Output the (X, Y) coordinate of the center of the cell containing the given text.  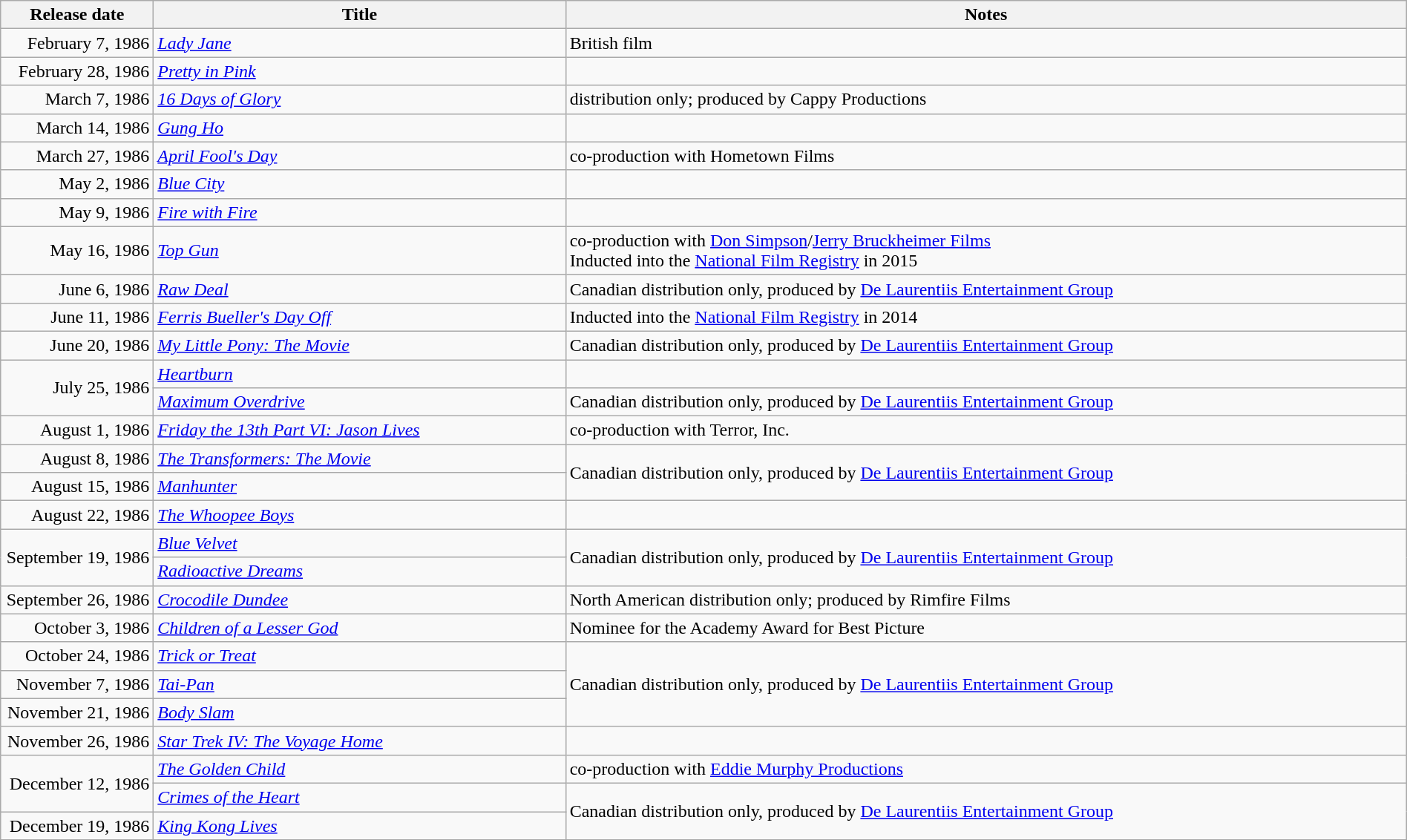
Pretty in Pink (359, 71)
Release date (77, 15)
Title (359, 15)
August 22, 1986 (77, 515)
Notes (985, 15)
June 11, 1986 (77, 317)
King Kong Lives (359, 826)
co-production with Terror, Inc. (985, 430)
November 7, 1986 (77, 684)
March 7, 1986 (77, 99)
16 Days of Glory (359, 99)
Radioactive Dreams (359, 571)
August 1, 1986 (77, 430)
Heartburn (359, 373)
distribution only; produced by Cappy Productions (985, 99)
Gung Ho (359, 128)
Nominee for the Academy Award for Best Picture (985, 628)
June 20, 1986 (77, 345)
Friday the 13th Part VI: Jason Lives (359, 430)
October 3, 1986 (77, 628)
Star Trek IV: The Voyage Home (359, 741)
Lady Jane (359, 43)
British film (985, 43)
March 27, 1986 (77, 156)
Blue Velvet (359, 543)
Crimes of the Heart (359, 797)
August 15, 1986 (77, 487)
November 21, 1986 (77, 712)
co-production with Don Simpson/Jerry Bruckheimer FilmsInducted into the National Film Registry in 2015 (985, 251)
My Little Pony: The Movie (359, 345)
Top Gun (359, 251)
co-production with Eddie Murphy Productions (985, 769)
December 19, 1986 (77, 826)
February 28, 1986 (77, 71)
December 12, 1986 (77, 783)
October 24, 1986 (77, 656)
Trick or Treat (359, 656)
August 8, 1986 (77, 459)
May 9, 1986 (77, 212)
Blue City (359, 184)
February 7, 1986 (77, 43)
September 19, 1986 (77, 557)
Children of a Lesser God (359, 628)
Tai-Pan (359, 684)
Manhunter (359, 487)
Fire with Fire (359, 212)
May 16, 1986 (77, 251)
Ferris Bueller's Day Off (359, 317)
June 6, 1986 (77, 289)
Crocodile Dundee (359, 600)
North American distribution only; produced by Rimfire Films (985, 600)
November 26, 1986 (77, 741)
The Golden Child (359, 769)
Inducted into the National Film Registry in 2014 (985, 317)
May 2, 1986 (77, 184)
March 14, 1986 (77, 128)
April Fool's Day (359, 156)
The Whoopee Boys (359, 515)
co-production with Hometown Films (985, 156)
Raw Deal (359, 289)
September 26, 1986 (77, 600)
July 25, 1986 (77, 387)
Maximum Overdrive (359, 402)
Body Slam (359, 712)
The Transformers: The Movie (359, 459)
